Scan for the cell matching the given text and deliver its [X, Y] coordinate at center. 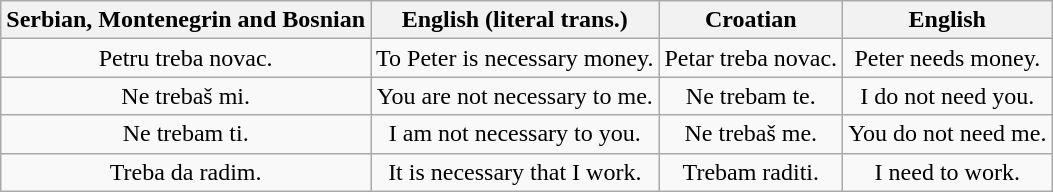
I need to work. [948, 172]
I do not need you. [948, 96]
Ne trebaš mi. [186, 96]
Treba da radim. [186, 172]
Trebam raditi. [751, 172]
Croatian [751, 20]
You are not necessary to me. [515, 96]
Petar treba novac. [751, 58]
Ne trebaš me. [751, 134]
Serbian, Montenegrin and Bosnian [186, 20]
Peter needs money. [948, 58]
You do not need me. [948, 134]
English (literal trans.) [515, 20]
Ne trebam ti. [186, 134]
To Peter is necessary money. [515, 58]
Ne trebam te. [751, 96]
English [948, 20]
I am not necessary to you. [515, 134]
It is necessary that I work. [515, 172]
Petru treba novac. [186, 58]
